Extract the [X, Y] coordinate from the center of the cell holding the provided text.  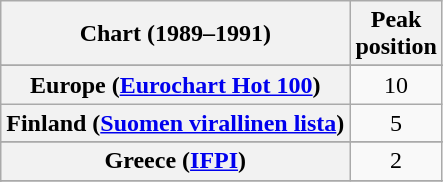
Finland (Suomen virallinen lista) [176, 123]
2 [396, 161]
Chart (1989–1991) [176, 34]
10 [396, 85]
Greece (IFPI) [176, 161]
Peakposition [396, 34]
5 [396, 123]
Europe (Eurochart Hot 100) [176, 85]
